Determine the (X, Y) coordinate at the center of the cell enclosing the given text.  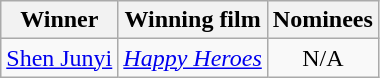
Nominees (322, 20)
Winning film (192, 20)
Shen Junyi (60, 58)
N/A (322, 58)
Winner (60, 20)
Happy Heroes (192, 58)
